Pinpoint the cell where the given text exists, returning its [X, Y] midpoint coordinate. 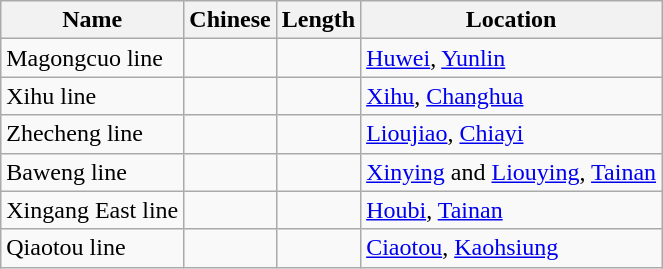
Name [92, 20]
Qiaotou line [92, 248]
Chinese [230, 20]
Baweng line [92, 172]
Lioujiao, Chiayi [512, 134]
Magongcuo line [92, 58]
Xihu line [92, 96]
Xinying and Liouying, Tainan [512, 172]
Length [318, 20]
Xingang East line [92, 210]
Houbi, Tainan [512, 210]
Location [512, 20]
Ciaotou, Kaohsiung [512, 248]
Huwei, Yunlin [512, 58]
Xihu, Changhua [512, 96]
Zhecheng line [92, 134]
